For the text-containing cell, return its midpoint in [x, y] coordinate format. 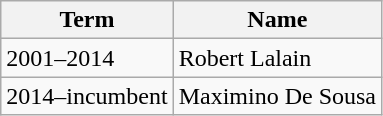
Robert Lalain [277, 58]
Term [87, 20]
2014–incumbent [87, 96]
2001–2014 [87, 58]
Name [277, 20]
Maximino De Sousa [277, 96]
